Find where the given text appears and provide that cell's center as (x, y) coordinate. 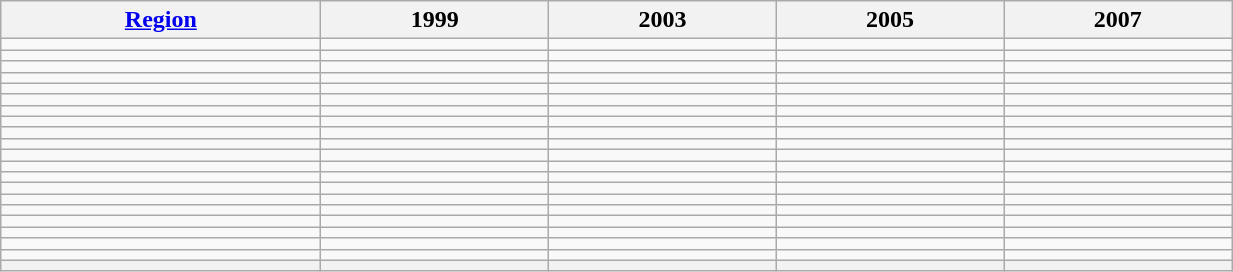
2003 (663, 20)
Region (161, 20)
1999 (435, 20)
2005 (890, 20)
2007 (1118, 20)
